Detect which cell encompasses the target text, then output its (x, y) center coordinate. 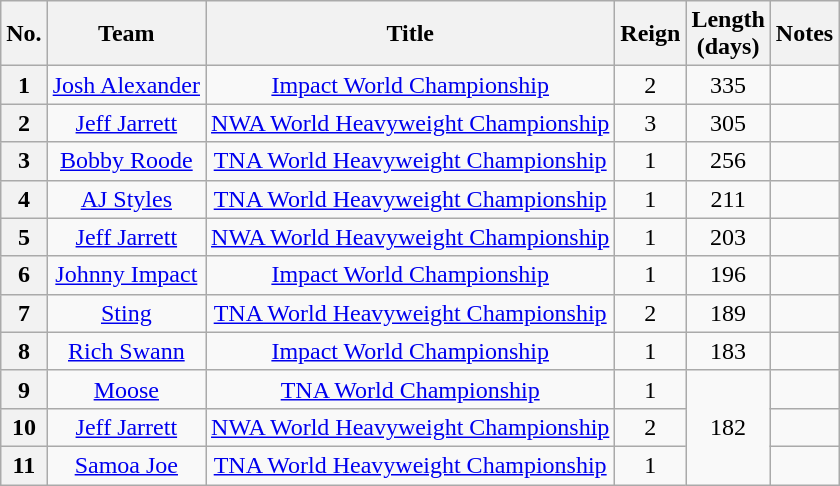
Length(days) (728, 34)
Josh Alexander (126, 85)
305 (728, 123)
Moose (126, 389)
Reign (650, 34)
Bobby Roode (126, 161)
Johnny Impact (126, 275)
335 (728, 85)
6 (24, 275)
11 (24, 465)
4 (24, 199)
TNA World Championship (410, 389)
10 (24, 427)
189 (728, 313)
Sting (126, 313)
7 (24, 313)
5 (24, 237)
256 (728, 161)
196 (728, 275)
Rich Swann (126, 351)
AJ Styles (126, 199)
211 (728, 199)
9 (24, 389)
Samoa Joe (126, 465)
No. (24, 34)
203 (728, 237)
182 (728, 427)
Title (410, 34)
183 (728, 351)
Team (126, 34)
8 (24, 351)
Notes (804, 34)
